Return the (x, y) coordinate for the center point of the cell that contains the specified text.  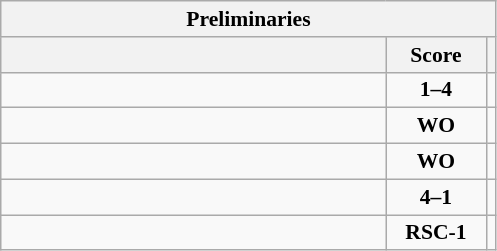
Score (436, 55)
1–4 (436, 90)
Preliminaries (248, 19)
RSC-1 (436, 233)
4–1 (436, 197)
